Locate the cell with the specified text and output its (X, Y) center coordinate. 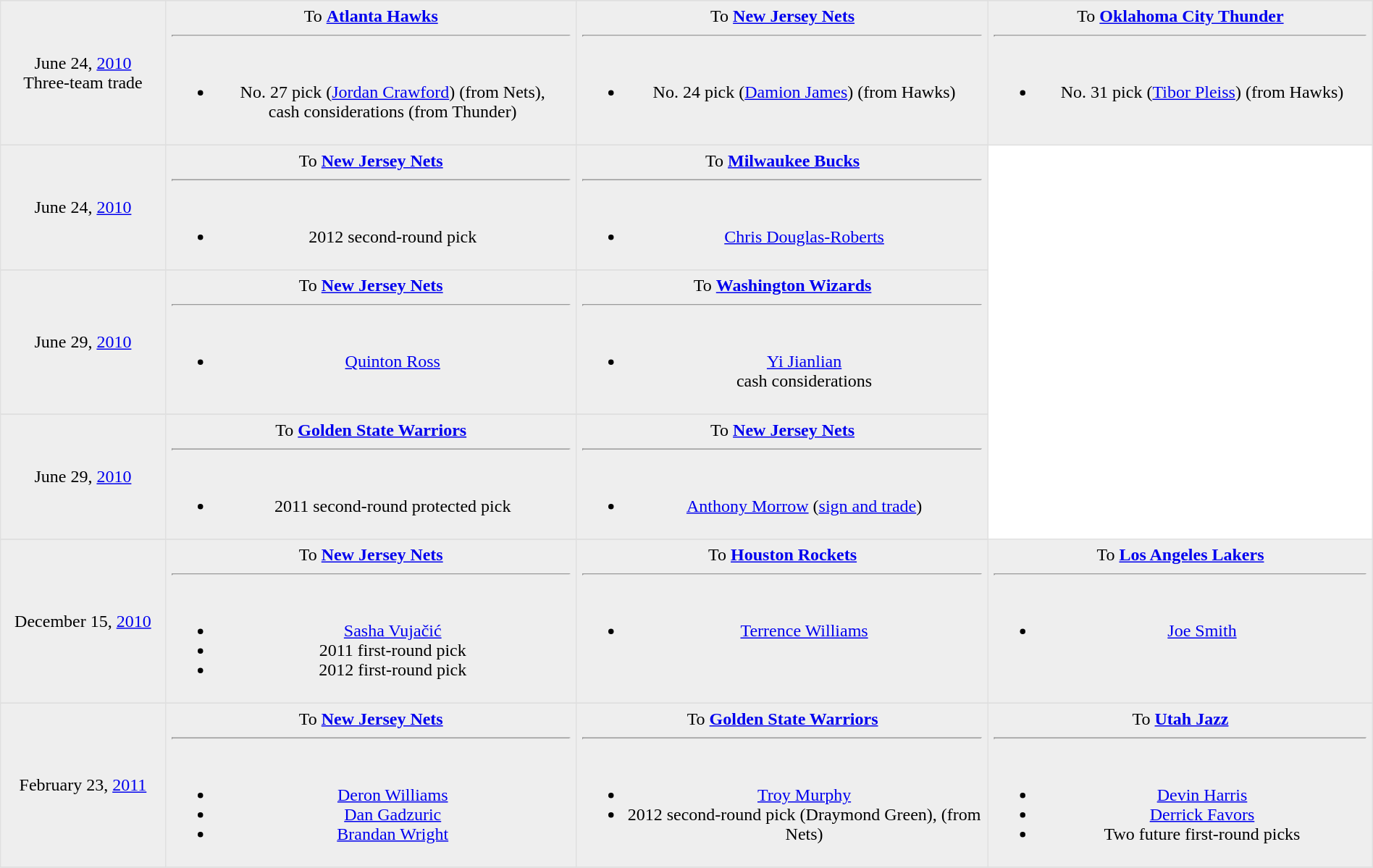
December 15, 2010 (83, 621)
To New Jersey Nets2012 second-round pick (371, 207)
To Washington Wizards Yi Jianliancash considerations (782, 342)
To Golden State Warriors Troy Murphy2012 second-round pick (Draymond Green), (from Nets) (782, 785)
To New Jersey Nets Quinton Ross (371, 342)
To Milwaukee Bucks Chris Douglas-Roberts (782, 207)
June 24, 2010 (83, 207)
To New Jersey Nets Deron Williams Dan Gadzuric Brandan Wright (371, 785)
To Golden State Warriors2011 second-round protected pick (371, 476)
To New Jersey Nets Anthony Morrow (sign and trade) (782, 476)
To Atlanta HawksNo. 27 pick (Jordan Crawford) (from Nets),cash considerations (from Thunder) (371, 73)
To Houston Rockets Terrence Williams (782, 621)
To New Jersey NetsNo. 24 pick (Damion James) (from Hawks) (782, 73)
To Los Angeles Lakers Joe Smith (1180, 621)
To New Jersey Nets Sasha Vujačić2011 first-round pick2012 first-round pick (371, 621)
June 24, 2010Three-team trade (83, 73)
February 23, 2011 (83, 785)
To Oklahoma City ThunderNo. 31 pick (Tibor Pleiss) (from Hawks) (1180, 73)
To Utah Jazz Devin Harris Derrick FavorsTwo future first-round picks (1180, 785)
